Locate the cell with the specified text and output its (X, Y) center coordinate. 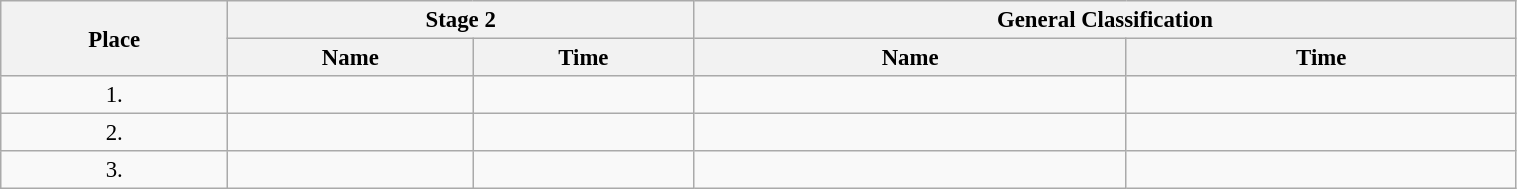
Stage 2 (461, 20)
1. (114, 95)
Place (114, 38)
2. (114, 133)
General Classification (1105, 20)
3. (114, 170)
